Find where the given text appears and provide that cell's center as (x, y) coordinate. 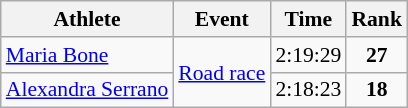
27 (376, 55)
2:19:29 (308, 55)
Athlete (88, 19)
Maria Bone (88, 55)
Event (222, 19)
18 (376, 90)
Time (308, 19)
Alexandra Serrano (88, 90)
Road race (222, 72)
Rank (376, 19)
2:18:23 (308, 90)
